Determine the (X, Y) coordinate at the center of the cell enclosing the given text.  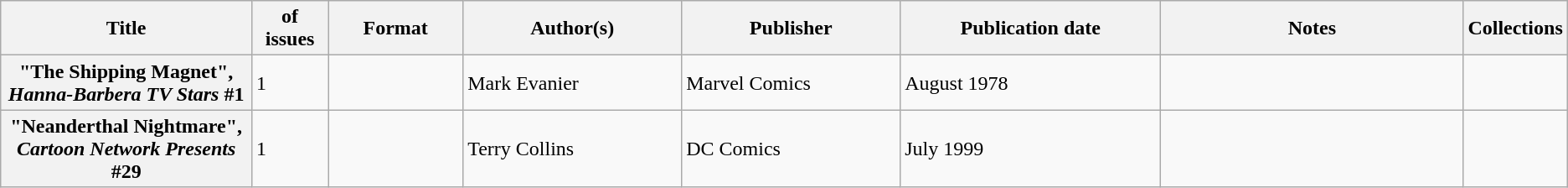
Notes (1312, 29)
Terry Collins (573, 149)
July 1999 (1030, 149)
Mark Evanier (573, 82)
"The Shipping Magnet", Hanna-Barbera TV Stars #1 (126, 82)
of issues (290, 29)
Author(s) (573, 29)
Format (395, 29)
August 1978 (1030, 82)
Title (126, 29)
Publication date (1030, 29)
DC Comics (791, 149)
Publisher (791, 29)
"Neanderthal Nightmare", Cartoon Network Presents #29 (126, 149)
Collections (1515, 29)
Marvel Comics (791, 82)
